Search for the cell housing the specified text and yield its [x, y] center coordinate. 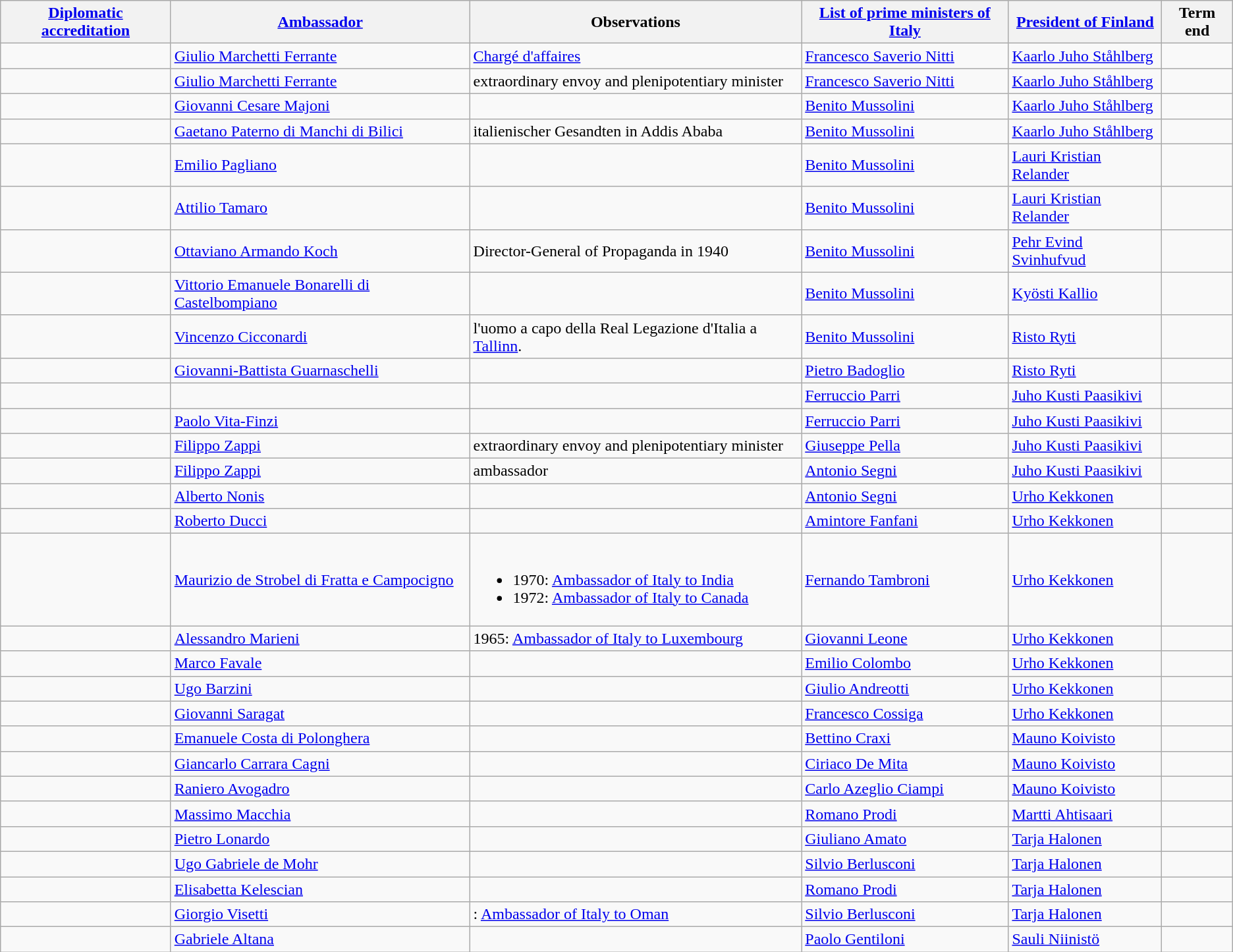
Maurizio de Strobel di Fratta e Campocigno [320, 580]
1965: Ambassador of Italy to Luxembourg [636, 638]
Giuseppe Pella [905, 446]
Giorgio Visetti [320, 914]
Chargé d'affaires [636, 56]
Giovanni Saragat [320, 714]
Gaetano Paterno di Manchi di Bilici [320, 131]
: Ambassador of Italy to Oman [636, 914]
Giulio Andreotti [905, 688]
Ugo Gabriele de Mohr [320, 864]
Ottaviano Armando Koch [320, 250]
Francesco Cossiga [905, 714]
Martti Ahtisaari [1085, 814]
Pehr Evind Svinhufvud [1085, 250]
Massimo Macchia [320, 814]
Observations [636, 22]
Alessandro Marieni [320, 638]
Roberto Ducci [320, 521]
italienischer Gesandten in Addis Ababa [636, 131]
President of Finland [1085, 22]
Vincenzo Cicconardi [320, 336]
Ugo Barzini [320, 688]
Ambassador [320, 22]
Giancarlo Carrara Cagni [320, 764]
Paolo Vita-Finzi [320, 421]
Attilio Tamaro [320, 208]
Paolo Gentiloni [905, 939]
Alberto Nonis [320, 496]
Emilio Pagliano [320, 165]
Giovanni-Battista Guarnaschelli [320, 370]
Pietro Badoglio [905, 370]
Sauli Niinistö [1085, 939]
Kyösti Kallio [1085, 294]
Diplomatic accreditation [86, 22]
1970: Ambassador of Italy to India1972: Ambassador of Italy to Canada [636, 580]
Emilio Colombo [905, 663]
Giovanni Leone [905, 638]
Fernando Tambroni [905, 580]
Elisabetta Kelescian [320, 889]
Giovanni Cesare Majoni [320, 106]
Carlo Azeglio Ciampi [905, 789]
l'uomo a capo della Real Legazione d'Italia a Tallinn. [636, 336]
Marco Favale [320, 663]
Bettino Craxi [905, 739]
Vittorio Emanuele Bonarelli di Castelbompiano [320, 294]
Director-General of Propaganda in 1940 [636, 250]
Pietro Lonardo [320, 839]
Ciriaco De Mita [905, 764]
Emanuele Costa di Polonghera [320, 739]
Gabriele Altana [320, 939]
Raniero Avogadro [320, 789]
Giuliano Amato [905, 839]
ambassador [636, 471]
Term end [1197, 22]
Amintore Fanfani [905, 521]
List of prime ministers of Italy [905, 22]
